Detect which cell encompasses the target text, then output its (X, Y) center coordinate. 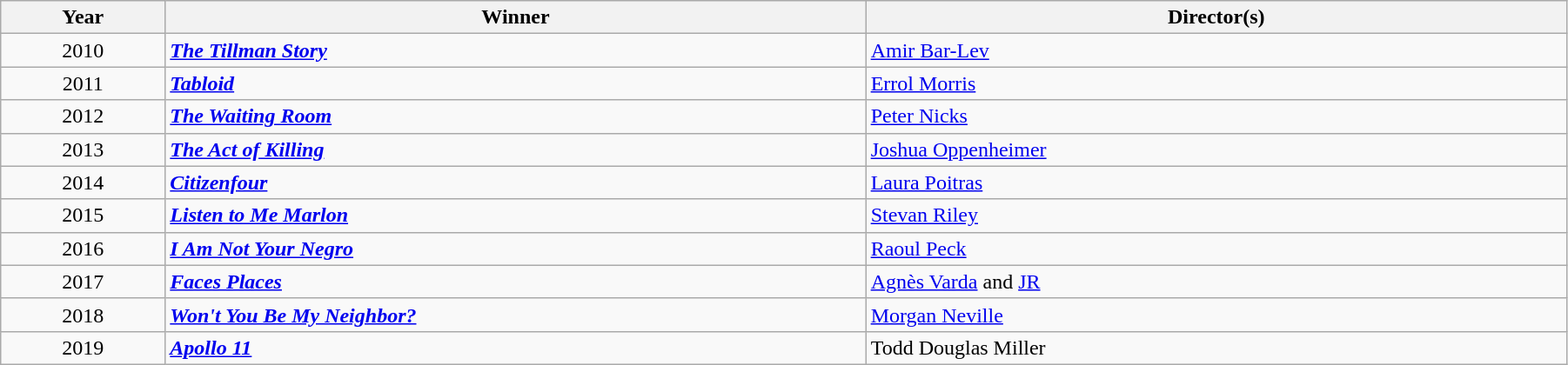
Director(s) (1216, 17)
The Waiting Room (515, 116)
Faces Places (515, 282)
2011 (84, 83)
Peter Nicks (1216, 116)
Raoul Peck (1216, 249)
Laura Poitras (1216, 182)
2010 (84, 50)
Won't You Be My Neighbor? (515, 315)
Winner (515, 17)
Joshua Oppenheimer (1216, 149)
Apollo 11 (515, 348)
2014 (84, 182)
2019 (84, 348)
Agnès Varda and JR (1216, 282)
Errol Morris (1216, 83)
2017 (84, 282)
The Tillman Story (515, 50)
I Am Not Your Negro (515, 249)
2012 (84, 116)
Morgan Neville (1216, 315)
Year (84, 17)
Citizenfour (515, 182)
2013 (84, 149)
Tabloid (515, 83)
2015 (84, 216)
Amir Bar-Lev (1216, 50)
The Act of Killing (515, 149)
Todd Douglas Miller (1216, 348)
Stevan Riley (1216, 216)
2018 (84, 315)
Listen to Me Marlon (515, 216)
2016 (84, 249)
